Capture the cell that displays the provided text and extract its (x, y) central coordinate. 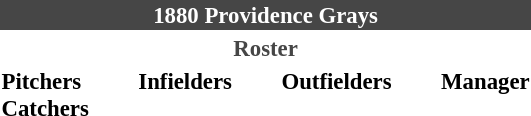
Roster (266, 48)
1880 Providence Grays (266, 15)
